Identify which cell holds the provided text, then report its (X, Y) central coordinate. 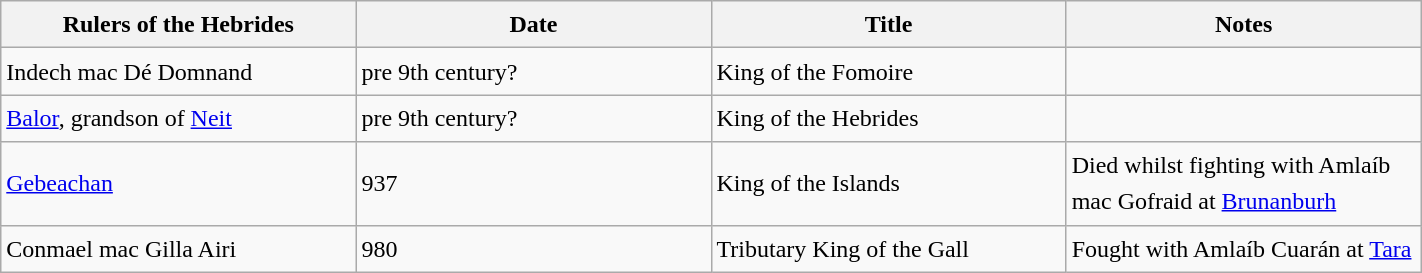
Indech mac Dé Domnand (178, 72)
Title (888, 24)
King of the Hebrides (888, 118)
Balor, grandson of Neit (178, 118)
Date (534, 24)
Conmael mac Gilla Airi (178, 248)
King of the Islands (888, 184)
Notes (1244, 24)
Rulers of the Hebrides (178, 24)
Fought with Amlaíb Cuarán at Tara (1244, 248)
937 (534, 184)
Tributary King of the Gall (888, 248)
Died whilst fighting with Amlaíb mac Gofraid at Brunanburh (1244, 184)
980 (534, 248)
King of the Fomoire (888, 72)
Gebeachan (178, 184)
